Scan for the cell matching the given text and deliver its [x, y] coordinate at center. 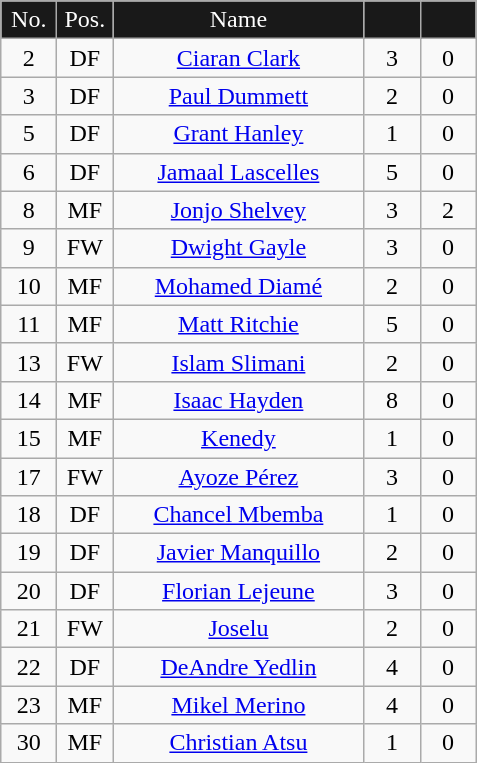
6 [29, 172]
Dwight Gayle [238, 248]
11 [29, 324]
DeAndre Yedlin [238, 667]
22 [29, 667]
13 [29, 362]
Kenedy [238, 438]
Jonjo Shelvey [238, 210]
Isaac Hayden [238, 400]
21 [29, 629]
Mohamed Diamé [238, 286]
Grant Hanley [238, 134]
Florian Lejeune [238, 591]
23 [29, 705]
Islam Slimani [238, 362]
No. [29, 20]
9 [29, 248]
Paul Dummett [238, 96]
Joselu [238, 629]
15 [29, 438]
Chancel Mbemba [238, 515]
Ayoze Pérez [238, 477]
17 [29, 477]
18 [29, 515]
10 [29, 286]
Christian Atsu [238, 743]
Javier Manquillo [238, 553]
30 [29, 743]
14 [29, 400]
Jamaal Lascelles [238, 172]
Pos. [85, 20]
Mikel Merino [238, 705]
19 [29, 553]
20 [29, 591]
Ciaran Clark [238, 58]
Matt Ritchie [238, 324]
Name [238, 20]
